Search for the cell housing the specified text and yield its (X, Y) center coordinate. 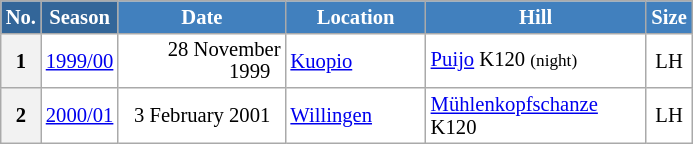
Kuopio (355, 60)
2000/01 (80, 116)
2 (21, 116)
3 February 2001 (202, 116)
Mühlenkopfschanze K120 (536, 116)
Date (202, 16)
No. (21, 16)
Size (668, 16)
Hill (536, 16)
Puijo K120 (night) (536, 60)
Location (355, 16)
1 (21, 60)
28 November 1999 (202, 60)
Season (80, 16)
Willingen (355, 116)
1999/00 (80, 60)
